Determine the (x, y) coordinate at the center of the cell enclosing the given text.  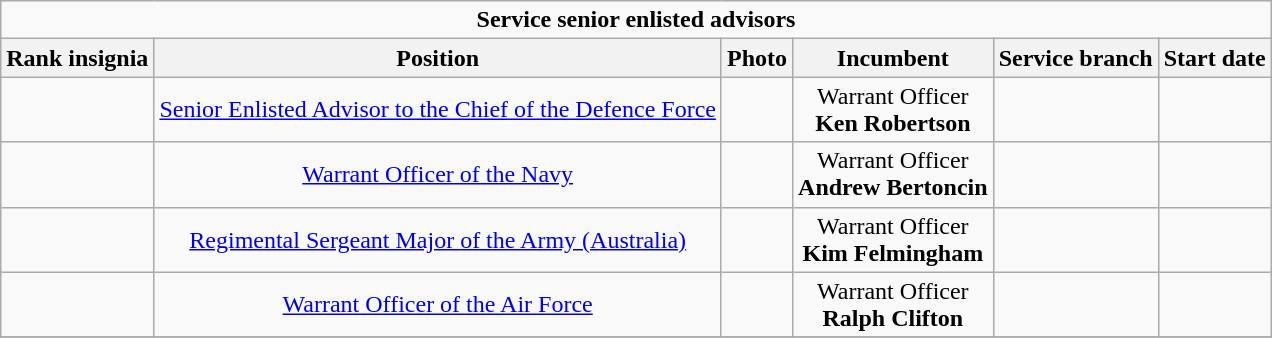
Warrant Officer Ken Robertson (894, 110)
Warrant Officer of the Air Force (438, 304)
Rank insignia (78, 58)
Warrant OfficerKim Felmingham (894, 240)
Incumbent (894, 58)
Start date (1214, 58)
Warrant Officer of the Navy (438, 174)
Senior Enlisted Advisor to the Chief of the Defence Force (438, 110)
Warrant Officer Ralph Clifton (894, 304)
Regimental Sergeant Major of the Army (Australia) (438, 240)
Photo (756, 58)
Service senior enlisted advisors (636, 20)
Position (438, 58)
Service branch (1076, 58)
Warrant OfficerAndrew Bertoncin (894, 174)
